Output the (X, Y) coordinate of the center of the cell containing the given text.  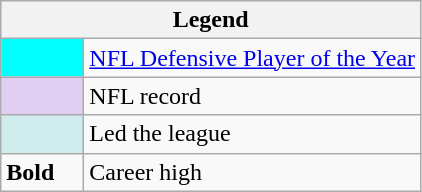
NFL Defensive Player of the Year (252, 58)
Career high (252, 172)
Bold (42, 172)
NFL record (252, 96)
Led the league (252, 134)
Legend (211, 20)
